Pinpoint the cell where the given text exists, returning its (x, y) midpoint coordinate. 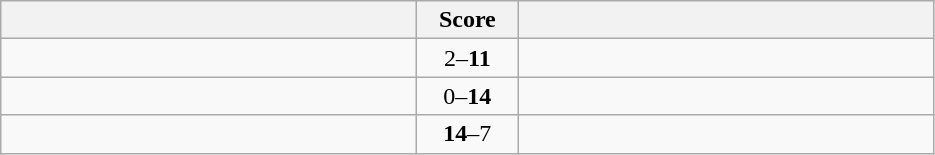
Score (468, 20)
2–11 (468, 58)
0–14 (468, 96)
14–7 (468, 134)
